Find where the given text appears and provide that cell's center as [x, y] coordinate. 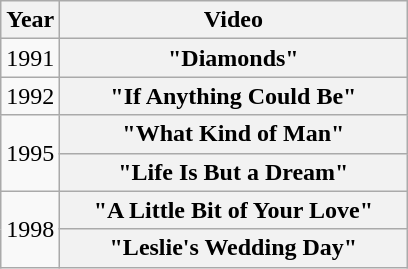
Video [234, 20]
1992 [30, 96]
1998 [30, 229]
Year [30, 20]
"Leslie's Wedding Day" [234, 248]
1991 [30, 58]
"Life Is But a Dream" [234, 172]
"Diamonds" [234, 58]
"A Little Bit of Your Love" [234, 210]
1995 [30, 153]
"If Anything Could Be" [234, 96]
"What Kind of Man" [234, 134]
